For the text-containing cell, return its midpoint in [X, Y] coordinate format. 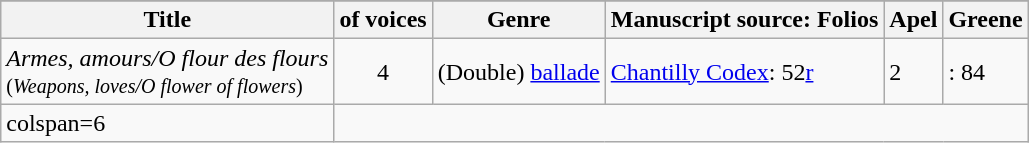
Manuscript source: Folios [744, 20]
2 [914, 72]
of voices [383, 20]
Greene [986, 20]
Genre [518, 20]
Title [168, 20]
colspan=6 [168, 123]
(Double) ballade [518, 72]
Armes, amours/O flour des flours(Weapons, loves/O flower of flowers) [168, 72]
Apel [914, 20]
4 [383, 72]
Chantilly Codex: 52r [744, 72]
: 84 [986, 72]
